Search for the cell housing the specified text and yield its [x, y] center coordinate. 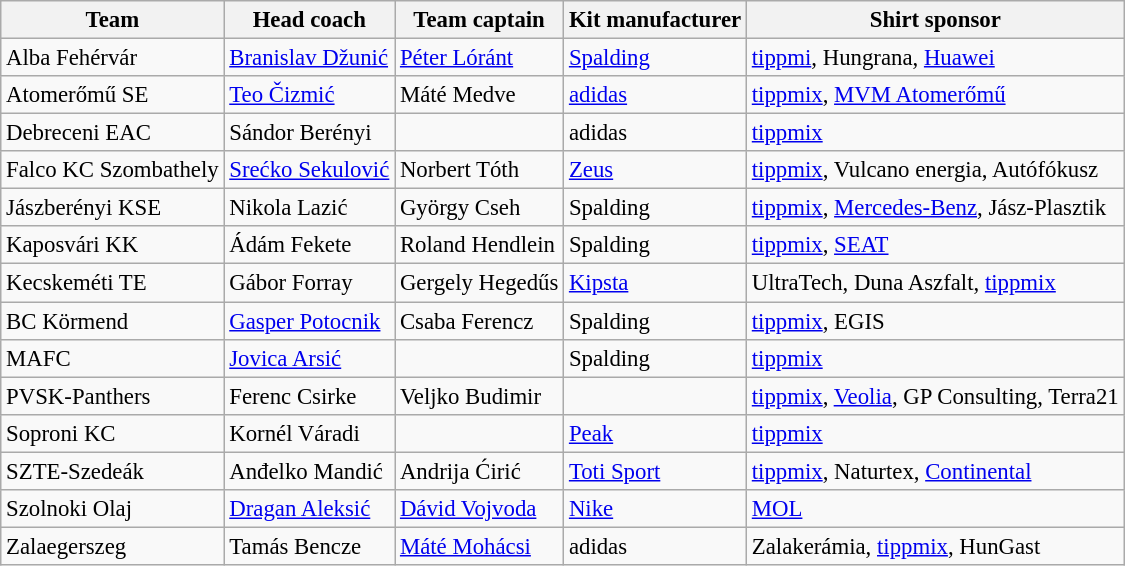
Kecskeméti TE [112, 283]
Alba Fehérvár [112, 58]
Gergely Hegedűs [480, 283]
Kipsta [656, 283]
SZTE-Szedeák [112, 471]
Debreceni EAC [112, 133]
Dragan Aleksić [310, 509]
Gasper Potocnik [310, 321]
Zalakerámia, tippmix, HunGast [935, 546]
Kit manufacturer [656, 20]
UltraTech, Duna Aszfalt, tippmix [935, 283]
Csaba Ferencz [480, 321]
tippmix, Veolia, GP Consulting, Terra21 [935, 396]
Nikola Lazić [310, 208]
Máté Medve [480, 95]
Team [112, 20]
Falco KC Szombathely [112, 170]
Soproni KC [112, 433]
Peak [656, 433]
Shirt sponsor [935, 20]
Tamás Bencze [310, 546]
Jovica Arsić [310, 358]
tippmix, Vulcano energia, Autófókusz [935, 170]
PVSK-Panthers [112, 396]
Team captain [480, 20]
Ádám Fekete [310, 245]
Srećko Sekulović [310, 170]
Zalaegerszeg [112, 546]
Kaposvári KK [112, 245]
Roland Hendlein [480, 245]
György Cseh [480, 208]
Gábor Forray [310, 283]
Atomerőmű SE [112, 95]
Branislav Džunić [310, 58]
MAFC [112, 358]
tippmix, Mercedes-Benz, Jász-Plasztik [935, 208]
Péter Lóránt [480, 58]
Dávid Vojvoda [480, 509]
tippmi, Hungrana, Huawei [935, 58]
Jászberényi KSE [112, 208]
Ferenc Csirke [310, 396]
tippmix, EGIS [935, 321]
tippmix, SEAT [935, 245]
Zeus [656, 170]
Head coach [310, 20]
Sándor Berényi [310, 133]
tippmix, MVM Atomerőmű [935, 95]
tippmix, Naturtex, Continental [935, 471]
BC Körmend [112, 321]
Anđelko Mandić [310, 471]
Szolnoki Olaj [112, 509]
Teo Čizmić [310, 95]
Norbert Tóth [480, 170]
Andrija Ćirić [480, 471]
Kornél Váradi [310, 433]
Máté Mohácsi [480, 546]
MOL [935, 509]
Veljko Budimir [480, 396]
Nike [656, 509]
Toti Sport [656, 471]
